Locate the cell with the specified text and output its [x, y] center coordinate. 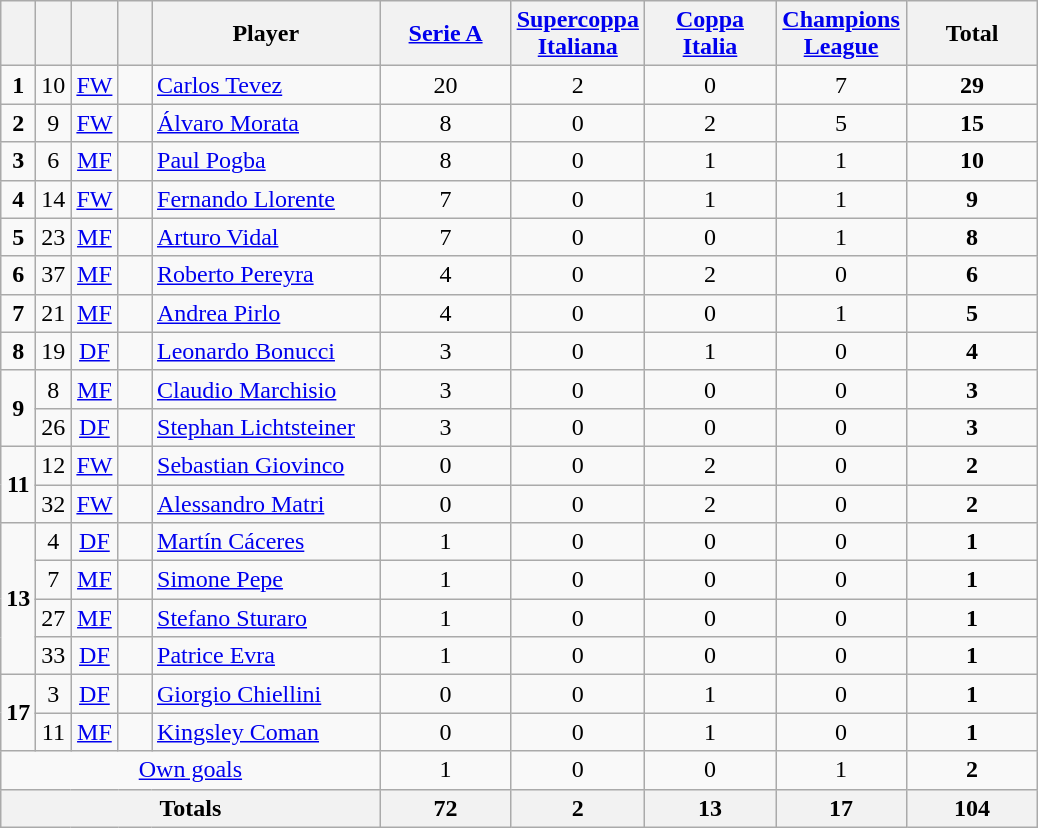
Leonardo Bonucci [266, 351]
Champions League [842, 34]
37 [54, 275]
Andrea Pirlo [266, 313]
Fernando Llorente [266, 199]
Álvaro Morata [266, 123]
Total [972, 34]
72 [446, 808]
21 [54, 313]
14 [54, 199]
Martín Cáceres [266, 542]
Patrice Evra [266, 656]
15 [972, 123]
Supercoppa Italiana [578, 34]
Paul Pogba [266, 161]
Sebastian Giovinco [266, 465]
Alessandro Matri [266, 503]
Arturo Vidal [266, 237]
Carlos Tevez [266, 85]
Own goals [190, 770]
32 [54, 503]
Giorgio Chiellini [266, 694]
Coppa Italia [710, 34]
104 [972, 808]
33 [54, 656]
Totals [190, 808]
Stephan Lichtsteiner [266, 427]
Kingsley Coman [266, 732]
20 [446, 85]
Stefano Sturaro [266, 618]
Serie A [446, 34]
19 [54, 351]
29 [972, 85]
23 [54, 237]
26 [54, 427]
27 [54, 618]
Claudio Marchisio [266, 389]
12 [54, 465]
Roberto Pereyra [266, 275]
Player [266, 34]
Simone Pepe [266, 580]
